Determine the (X, Y) coordinate at the center of the cell enclosing the given text.  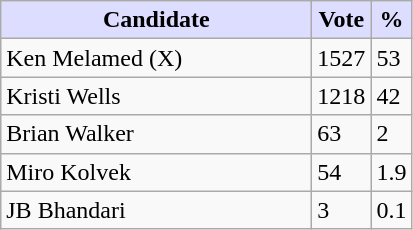
54 (342, 172)
2 (392, 134)
0.1 (392, 210)
42 (392, 96)
63 (342, 134)
Vote (342, 20)
Brian Walker (156, 134)
1527 (342, 58)
53 (392, 58)
JB Bhandari (156, 210)
Candidate (156, 20)
3 (342, 210)
Kristi Wells (156, 96)
Ken Melamed (X) (156, 58)
% (392, 20)
Miro Kolvek (156, 172)
1218 (342, 96)
1.9 (392, 172)
